Locate the cell with the specified text and output its (x, y) center coordinate. 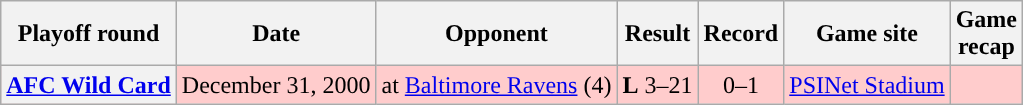
L 3–21 (658, 85)
Record (741, 34)
AFC Wild Card (89, 85)
PSINet Stadium (867, 85)
Playoff round (89, 34)
Date (276, 34)
0–1 (741, 85)
December 31, 2000 (276, 85)
at Baltimore Ravens (4) (496, 85)
Result (658, 34)
Opponent (496, 34)
Game site (867, 34)
Gamerecap (986, 34)
